Find where the given text appears and provide that cell's center as (x, y) coordinate. 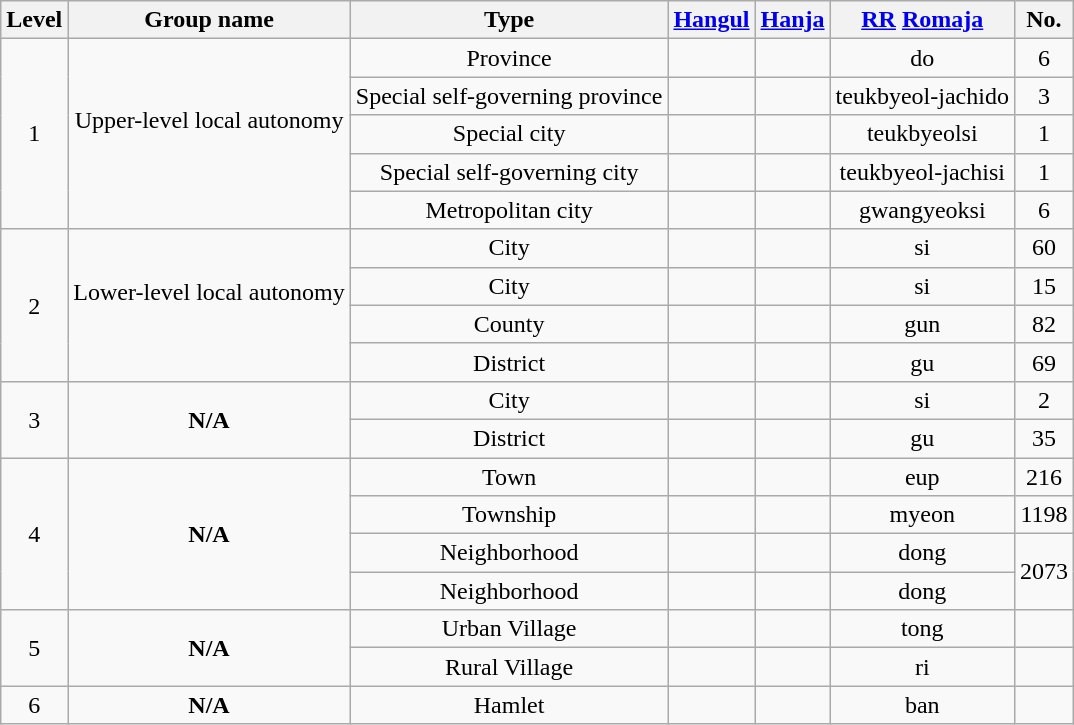
tong (922, 629)
Metropolitan city (509, 210)
Type (509, 20)
No. (1044, 20)
teukbyeol-jachido (922, 96)
60 (1044, 248)
1198 (1044, 515)
gwangyeoksi (922, 210)
15 (1044, 286)
eup (922, 477)
Hanja (792, 20)
teukbyeolsi (922, 134)
Special self-governing city (509, 172)
69 (1044, 362)
ban (922, 705)
teukbyeol-jachisi (922, 172)
Urban Village (509, 629)
myeon (922, 515)
Rural Village (509, 667)
82 (1044, 324)
RR Romaja (922, 20)
Special city (509, 134)
Town (509, 477)
5 (34, 648)
gun (922, 324)
216 (1044, 477)
4 (34, 534)
Special self-governing province (509, 96)
Upper-level local autonomy (209, 134)
Hamlet (509, 705)
Lower-level local autonomy (209, 305)
35 (1044, 438)
ri (922, 667)
Group name (209, 20)
Province (509, 58)
Township (509, 515)
2073 (1044, 572)
do (922, 58)
Hangul (712, 20)
County (509, 324)
Level (34, 20)
